Return the [x, y] coordinate for the center point of the cell that contains the specified text.  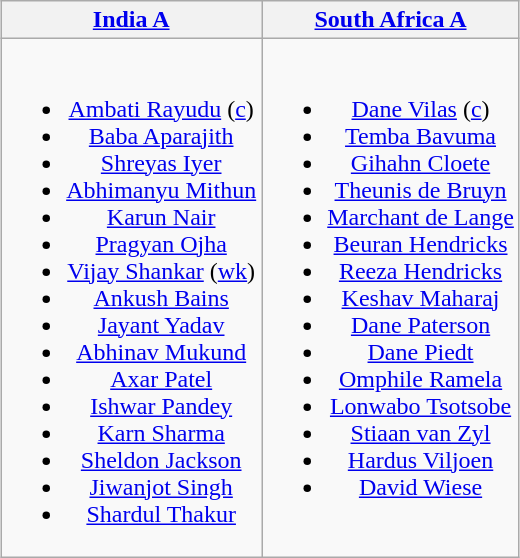
South Africa A [391, 20]
India A [132, 20]
